Pinpoint the cell where the given text exists, returning its (X, Y) midpoint coordinate. 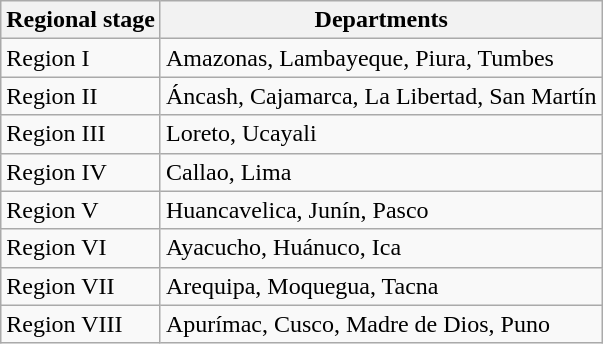
Arequipa, Moquegua, Tacna (381, 286)
Regional stage (81, 20)
Ayacucho, Huánuco, Ica (381, 248)
Region II (81, 96)
Departments (381, 20)
Amazonas, Lambayeque, Piura, Tumbes (381, 58)
Region IV (81, 172)
Apurímac, Cusco, Madre de Dios, Puno (381, 324)
Region VI (81, 248)
Loreto, Ucayali (381, 134)
Region VII (81, 286)
Region III (81, 134)
Region V (81, 210)
Huancavelica, Junín, Pasco (381, 210)
Áncash, Cajamarca, La Libertad, San Martín (381, 96)
Region VIII (81, 324)
Callao, Lima (381, 172)
Region I (81, 58)
